Scan for the cell matching the given text and deliver its (x, y) coordinate at center. 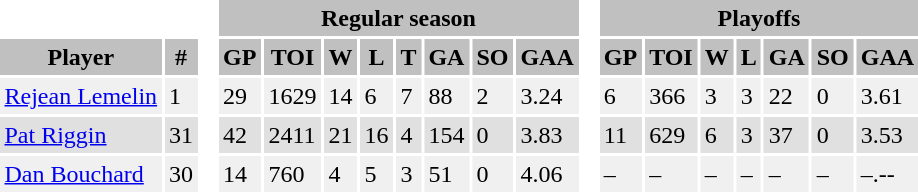
3.24 (547, 96)
Pat Riggin (81, 135)
Dan Bouchard (81, 174)
–.-- (887, 174)
3.83 (547, 135)
1 (182, 96)
22 (786, 96)
16 (376, 135)
366 (672, 96)
4.06 (547, 174)
51 (446, 174)
Player (81, 57)
T (408, 57)
42 (240, 135)
31 (182, 135)
11 (620, 135)
760 (292, 174)
2 (492, 96)
21 (340, 135)
29 (240, 96)
# (182, 57)
Regular season (399, 18)
5 (376, 174)
629 (672, 135)
37 (786, 135)
Rejean Lemelin (81, 96)
1629 (292, 96)
7 (408, 96)
3.53 (887, 135)
2411 (292, 135)
88 (446, 96)
Playoffs (758, 18)
154 (446, 135)
30 (182, 174)
3.61 (887, 96)
